Extract the [X, Y] coordinate from the center of the cell holding the provided text.  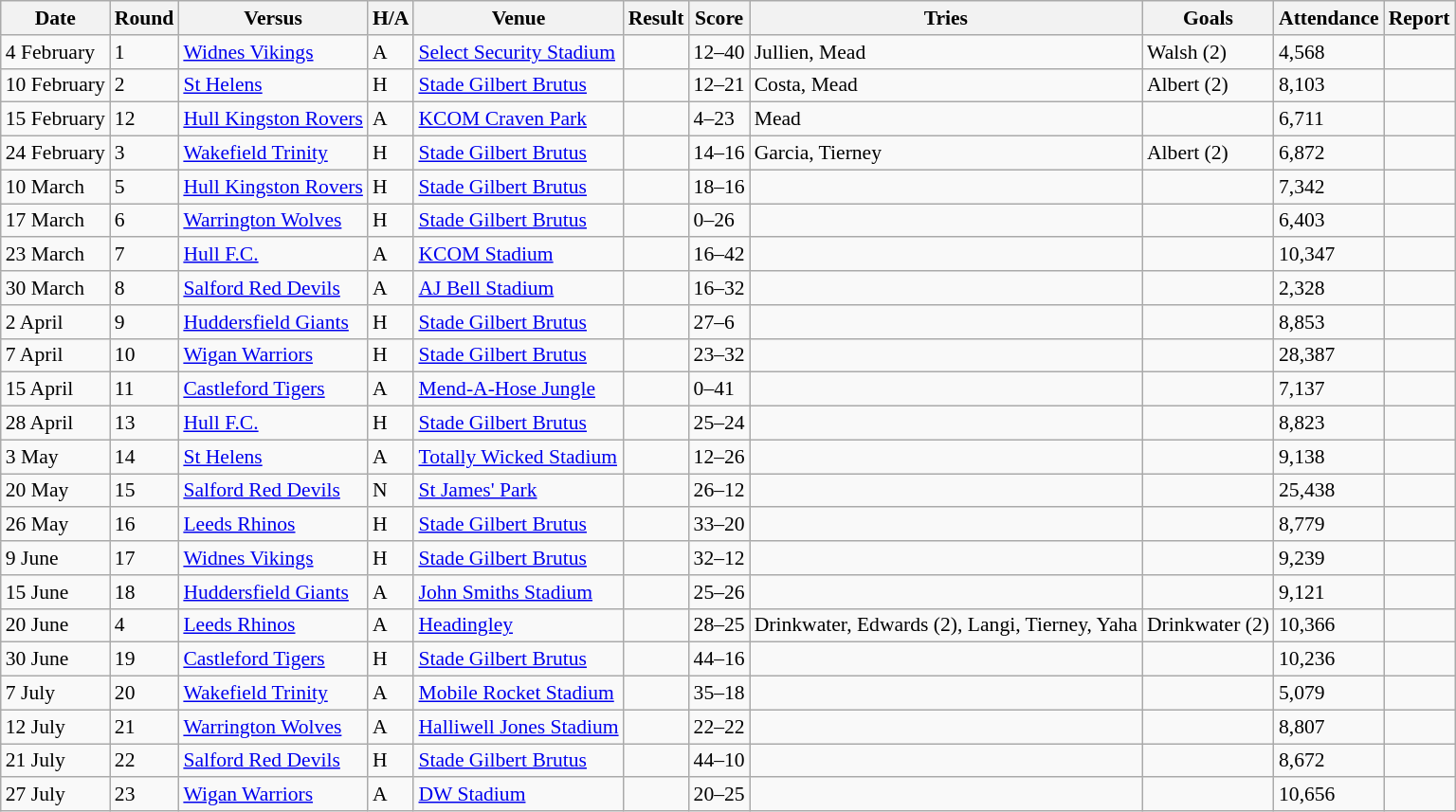
7 April [55, 355]
19 [144, 659]
Jullien, Mead [946, 52]
15 February [55, 119]
23–32 [719, 355]
12–40 [719, 52]
10 March [55, 187]
16–42 [719, 255]
2,328 [1329, 288]
8,807 [1329, 727]
10,236 [1329, 659]
H/A [391, 18]
9,239 [1329, 558]
28 April [55, 424]
6,711 [1329, 119]
8,672 [1329, 761]
4 [144, 625]
Goals [1208, 18]
10 [144, 355]
9,121 [1329, 592]
Totally Wicked Stadium [518, 457]
27–6 [719, 322]
20 June [55, 625]
12 [144, 119]
6,872 [1329, 153]
24 February [55, 153]
5 [144, 187]
26 May [55, 525]
8,779 [1329, 525]
22 [144, 761]
John Smiths Stadium [518, 592]
25–26 [719, 592]
11 [144, 389]
St James' Park [518, 491]
27 July [55, 795]
26–12 [719, 491]
Walsh (2) [1208, 52]
32–12 [719, 558]
15 April [55, 389]
4–23 [719, 119]
Costa, Mead [946, 85]
3 May [55, 457]
35–18 [719, 694]
Mend-A-Hose Jungle [518, 389]
Garcia, Tierney [946, 153]
28–25 [719, 625]
3 [144, 153]
7 [144, 255]
25,438 [1329, 491]
Score [719, 18]
0–26 [719, 221]
2 April [55, 322]
16–32 [719, 288]
DW Stadium [518, 795]
8,853 [1329, 322]
12–21 [719, 85]
9,138 [1329, 457]
12 July [55, 727]
17 [144, 558]
23 [144, 795]
30 June [55, 659]
KCOM Craven Park [518, 119]
17 March [55, 221]
15 [144, 491]
18 [144, 592]
33–20 [719, 525]
15 June [55, 592]
7,342 [1329, 187]
Tries [946, 18]
28,387 [1329, 355]
44–16 [719, 659]
Headingley [518, 625]
Select Security Stadium [518, 52]
Drinkwater (2) [1208, 625]
4,568 [1329, 52]
10,366 [1329, 625]
Attendance [1329, 18]
Halliwell Jones Stadium [518, 727]
0–41 [719, 389]
44–10 [719, 761]
21 [144, 727]
10 February [55, 85]
8,823 [1329, 424]
20 [144, 694]
7 July [55, 694]
2 [144, 85]
Versus [273, 18]
8 [144, 288]
8,103 [1329, 85]
16 [144, 525]
5,079 [1329, 694]
Mead [946, 119]
21 July [55, 761]
25–24 [719, 424]
22–22 [719, 727]
Result [656, 18]
1 [144, 52]
6,403 [1329, 221]
14–16 [719, 153]
30 March [55, 288]
N [391, 491]
10,347 [1329, 255]
Report [1420, 18]
6 [144, 221]
13 [144, 424]
10,656 [1329, 795]
KCOM Stadium [518, 255]
4 February [55, 52]
7,137 [1329, 389]
23 March [55, 255]
Drinkwater, Edwards (2), Langi, Tierney, Yaha [946, 625]
Date [55, 18]
20 May [55, 491]
14 [144, 457]
20–25 [719, 795]
Round [144, 18]
9 [144, 322]
Mobile Rocket Stadium [518, 694]
9 June [55, 558]
18–16 [719, 187]
12–26 [719, 457]
AJ Bell Stadium [518, 288]
Venue [518, 18]
